Pinpoint the cell where the given text exists, returning its (X, Y) midpoint coordinate. 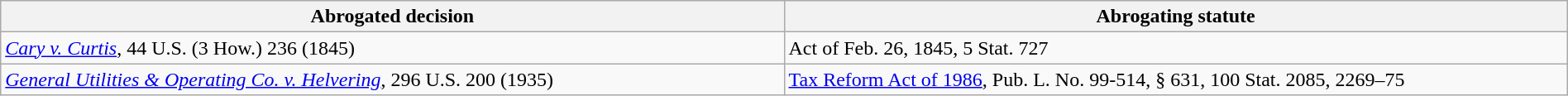
Cary v. Curtis, 44 U.S. (3 How.) 236 (1845) (392, 48)
General Utilities & Operating Co. v. Helvering, 296 U.S. 200 (1935) (392, 79)
Abrogated decision (392, 17)
Tax Reform Act of 1986, Pub. L. No. 99-514, § 631, 100 Stat. 2085, 2269–75 (1176, 79)
Abrogating statute (1176, 17)
Act of Feb. 26, 1845, 5 Stat. 727 (1176, 48)
